Extract the [x, y] coordinate from the center of the cell holding the provided text.  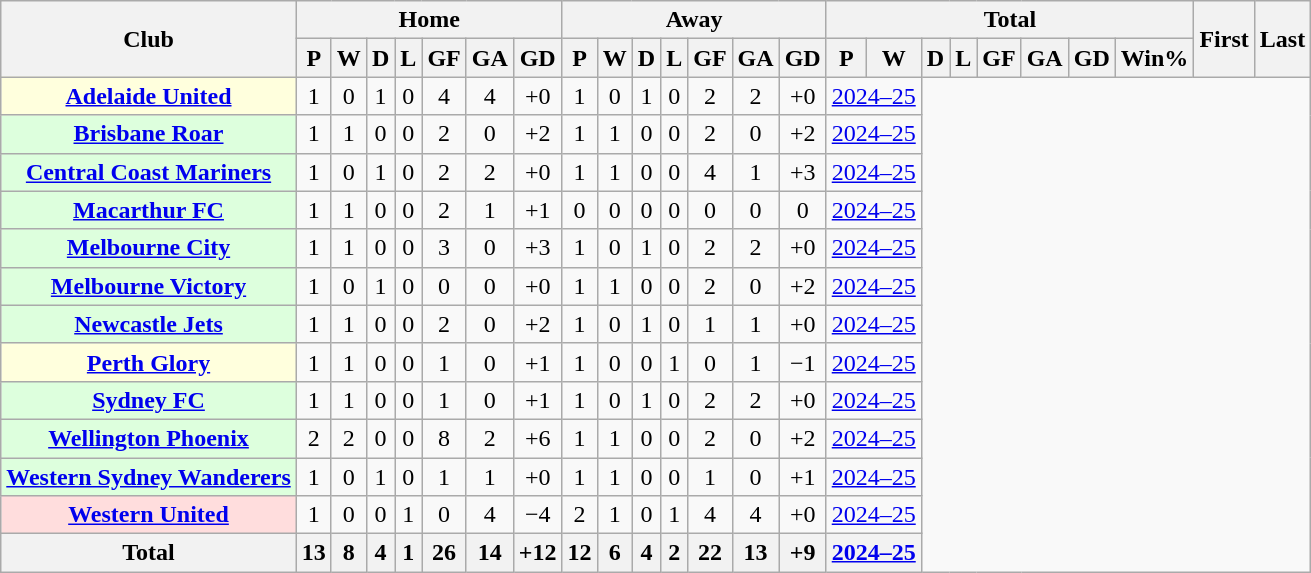
Away [694, 20]
Wellington Phoenix [149, 438]
Melbourne City [149, 248]
22 [710, 553]
Home [429, 20]
Macarthur FC [149, 210]
3 [444, 248]
26 [444, 553]
First [1224, 39]
+6 [538, 438]
+12 [538, 553]
Perth Glory [149, 362]
Melbourne Victory [149, 286]
−1 [802, 362]
−4 [538, 515]
+9 [802, 553]
Brisbane Roar [149, 134]
Central Coast Mariners [149, 172]
Western Sydney Wanderers [149, 477]
Club [149, 39]
Last [1282, 39]
Newcastle Jets [149, 324]
14 [490, 553]
Western United [149, 515]
Adelaide United [149, 96]
12 [580, 553]
Win% [1154, 58]
6 [614, 553]
Sydney FC [149, 400]
